Extract the (X, Y) coordinate from the center of the cell holding the provided text.  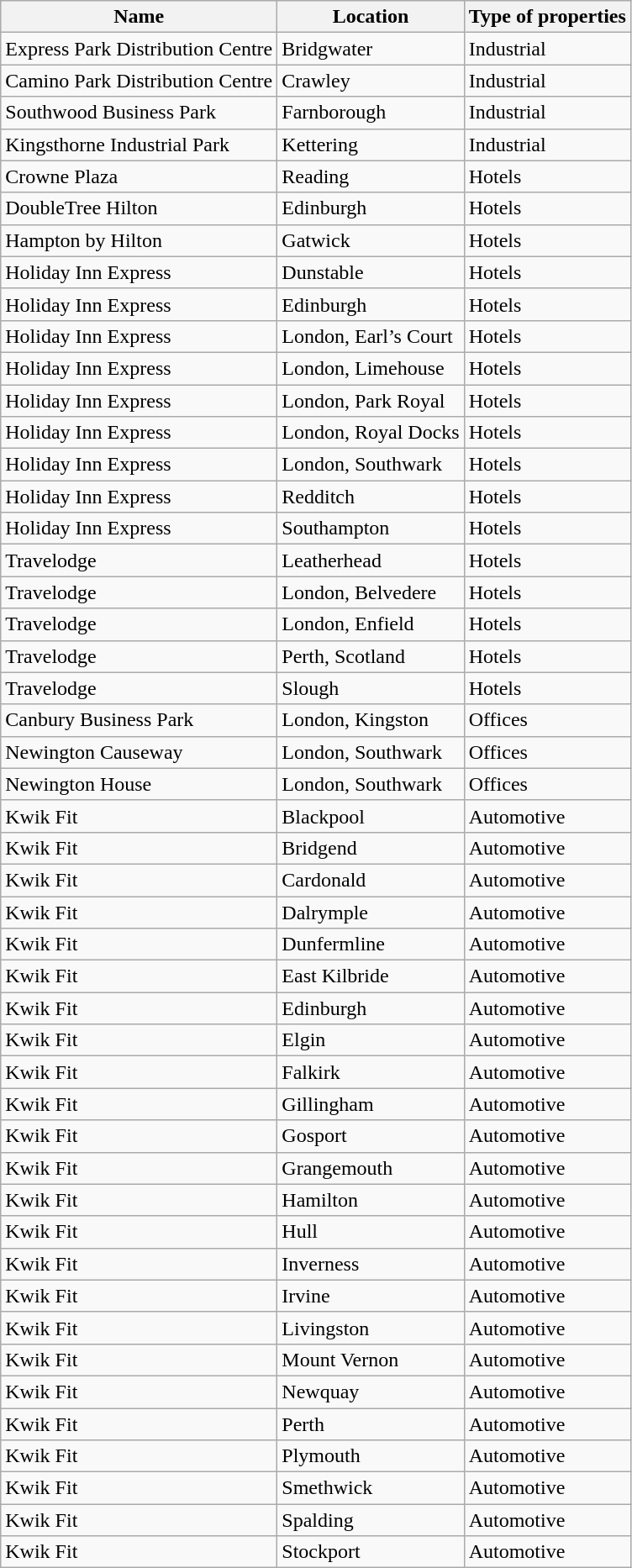
Irvine (371, 1296)
Kettering (371, 145)
Southwood Business Park (140, 113)
London, Belvedere (371, 592)
Perth, Scotland (371, 656)
Crowne Plaza (140, 176)
Redditch (371, 497)
Blackpool (371, 816)
London, Earl’s Court (371, 336)
Livingston (371, 1328)
Leatherhead (371, 560)
Bridgwater (371, 49)
Smethwick (371, 1488)
Camino Park Distribution Centre (140, 81)
Type of properties (547, 17)
London, Park Royal (371, 401)
East Kilbride (371, 976)
Reading (371, 176)
Dunfermline (371, 944)
Dunstable (371, 272)
London, Enfield (371, 624)
Cardonald (371, 880)
Mount Vernon (371, 1360)
Newquay (371, 1392)
Newington Causeway (140, 752)
Dalrymple (371, 912)
Hull (371, 1232)
Gillingham (371, 1104)
Falkirk (371, 1072)
Inverness (371, 1264)
Kingsthorne Industrial Park (140, 145)
Hamilton (371, 1200)
London, Kingston (371, 720)
Slough (371, 688)
Stockport (371, 1552)
London, Limehouse (371, 368)
Grangemouth (371, 1168)
Canbury Business Park (140, 720)
Bridgend (371, 848)
Express Park Distribution Centre (140, 49)
Farnborough (371, 113)
Gatwick (371, 240)
Hampton by Hilton (140, 240)
London, Royal Docks (371, 433)
Elgin (371, 1040)
Perth (371, 1424)
Name (140, 17)
Gosport (371, 1136)
Southampton (371, 529)
Newington House (140, 784)
DoubleTree Hilton (140, 208)
Location (371, 17)
Spalding (371, 1520)
Plymouth (371, 1456)
Crawley (371, 81)
